Return the (X, Y) coordinate for the center point of the cell that contains the specified text.  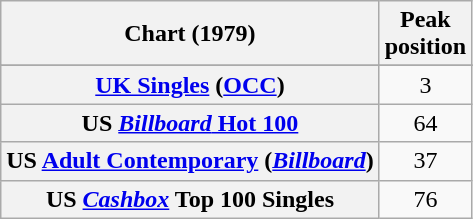
64 (425, 123)
3 (425, 85)
Chart (1979) (190, 34)
US Adult Contemporary (Billboard) (190, 161)
US Billboard Hot 100 (190, 123)
76 (425, 199)
UK Singles (OCC) (190, 85)
US Cashbox Top 100 Singles (190, 199)
37 (425, 161)
Peakposition (425, 34)
